Search for the cell housing the specified text and yield its [x, y] center coordinate. 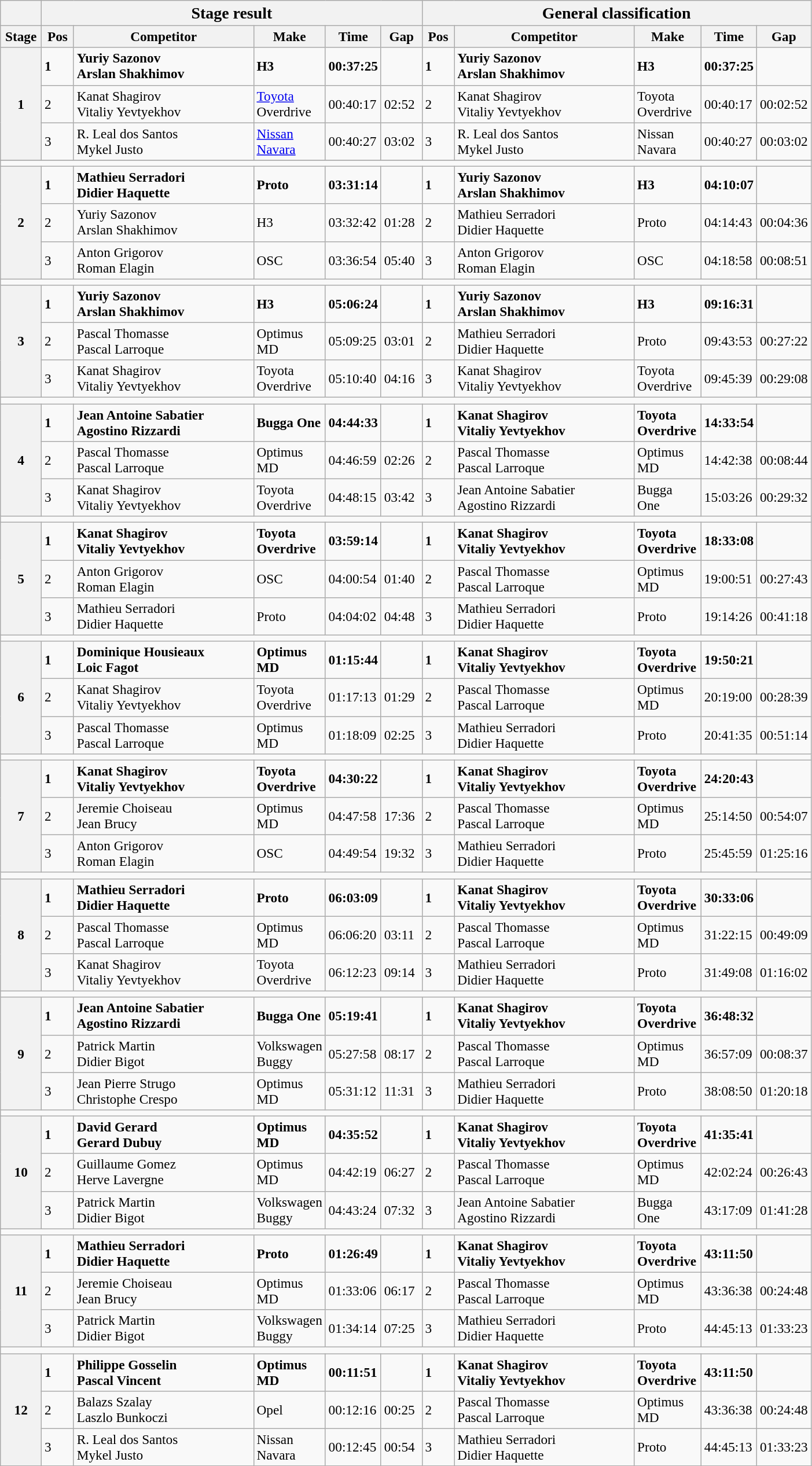
6 [21, 697]
04:42:19 [353, 1173]
04:43:24 [353, 1210]
36:57:09 [729, 1053]
01:26:49 [353, 1254]
03:02 [402, 141]
03:11 [402, 934]
00:49:09 [784, 934]
05:19:41 [353, 1016]
41:35:41 [729, 1134]
00:08:51 [784, 260]
43:17:09 [729, 1210]
General classification [616, 13]
04:30:22 [353, 779]
05:31:12 [353, 1090]
01:16:02 [784, 972]
09:16:31 [729, 303]
12 [21, 1409]
31:22:15 [729, 934]
38:08:50 [729, 1090]
03:01 [402, 341]
00:03:02 [784, 141]
00:41:18 [784, 616]
09:14 [402, 972]
31:49:08 [729, 972]
03:32:42 [353, 222]
02:52 [402, 104]
05:40 [402, 260]
07:32 [402, 1210]
00:28:39 [784, 697]
30:33:06 [729, 897]
04:49:54 [353, 853]
04:16 [402, 379]
09:45:39 [729, 379]
06:12:23 [353, 972]
05:10:40 [353, 379]
Jean Pierre Strugo Christophe Crespo [163, 1090]
Philippe Gosselin Pascal Vincent [163, 1372]
01:41:28 [784, 1210]
00:29:08 [784, 379]
00:26:43 [784, 1173]
Stage result [232, 13]
00:27:43 [784, 579]
Opel [289, 1410]
25:45:59 [729, 853]
00:11:51 [353, 1372]
18:33:08 [729, 541]
08:17 [402, 1053]
Dominique Housieaux Loic Fagot [163, 660]
03:59:14 [353, 541]
03:42 [402, 498]
19:32 [402, 853]
00:02:52 [784, 104]
04:47:58 [353, 816]
Stage [21, 36]
01:18:09 [353, 735]
David Gerard Gerard Dubuy [163, 1134]
36:48:32 [729, 1016]
25:14:50 [729, 816]
00:27:22 [784, 341]
14:42:38 [729, 460]
04:00:54 [353, 579]
04:10:07 [729, 185]
19:00:51 [729, 579]
00:25 [402, 1410]
04:48:15 [353, 498]
06:17 [402, 1291]
00:12:45 [353, 1447]
04:48 [402, 616]
04:35:52 [353, 1134]
04:18:58 [729, 260]
5 [21, 578]
01:15:44 [353, 660]
Guillaume Gomez Herve Lavergne [163, 1173]
05:09:25 [353, 341]
11 [21, 1291]
01:33:06 [353, 1291]
10 [21, 1172]
04:44:33 [353, 422]
00:08:44 [784, 460]
03:31:14 [353, 185]
02:26 [402, 460]
20:41:35 [729, 735]
05:06:24 [353, 303]
9 [21, 1053]
05:27:58 [353, 1053]
01:20:18 [784, 1090]
04:14:43 [729, 222]
04:04:02 [353, 616]
07:25 [402, 1329]
7 [21, 816]
17:36 [402, 816]
4 [21, 460]
15:03:26 [729, 498]
11:31 [402, 1090]
02:25 [402, 735]
01:28 [402, 222]
00:08:37 [784, 1053]
19:50:21 [729, 660]
06:03:09 [353, 897]
01:34:14 [353, 1329]
00:12:16 [353, 1410]
09:43:53 [729, 341]
42:02:24 [729, 1173]
01:40 [402, 579]
03:36:54 [353, 260]
00:29:32 [784, 498]
01:29 [402, 697]
Balazs Szalay Laszlo Bunkoczi [163, 1410]
19:14:26 [729, 616]
00:54 [402, 1447]
20:19:00 [729, 697]
8 [21, 935]
01:17:13 [353, 697]
00:04:36 [784, 222]
06:06:20 [353, 934]
06:27 [402, 1173]
04:46:59 [353, 460]
01:25:16 [784, 853]
00:54:07 [784, 816]
14:33:54 [729, 422]
24:20:43 [729, 779]
00:51:14 [784, 735]
